For the text-containing cell, return its midpoint in (x, y) coordinate format. 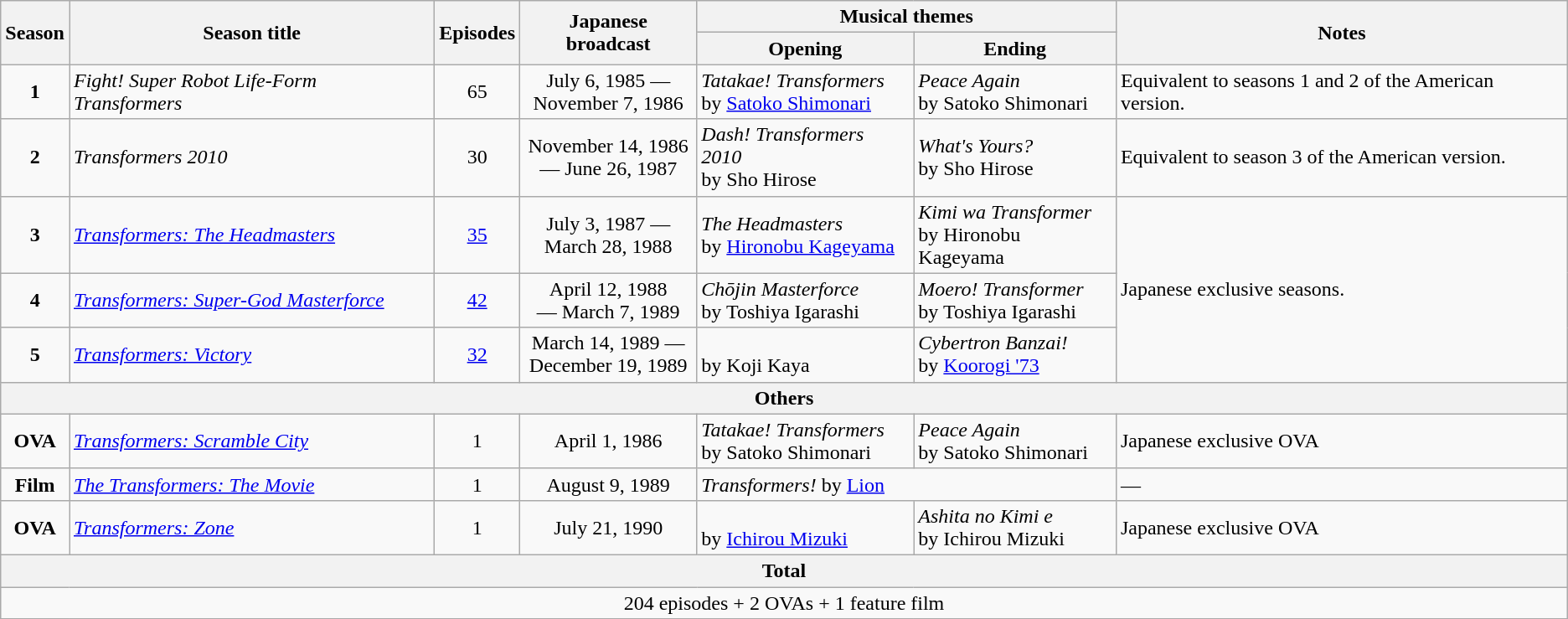
Film (35, 484)
What's Yours?by Sho Hirose (1015, 157)
by Koji Kaya (806, 355)
July 21, 1990 (608, 528)
Transformers: The Headmasters (251, 235)
July 3, 1987 —March 28, 1988 (608, 235)
204 episodes + 2 OVAs + 1 feature film (784, 602)
July 6, 1985 —November 7, 1986 (608, 92)
Others (784, 398)
November 14, 1986— June 26, 1987 (608, 157)
3 (35, 235)
Transformers: Super-God Masterforce (251, 300)
Ashita no Kimi eby Ichirou Mizuki (1015, 528)
Moero! Transformerby Toshiya Igarashi (1015, 300)
Fight! Super Robot Life-Form Transformers (251, 92)
Notes (1342, 33)
Musical themes (906, 17)
Transformers: Zone (251, 528)
The Headmastersby Hironobu Kageyama (806, 235)
Episodes (477, 33)
Ending (1015, 49)
Total (784, 570)
32 (477, 355)
Kimi wa Transformerby Hironobu Kageyama (1015, 235)
The Transformers: The Movie (251, 484)
Chōjin Masterforceby Toshiya Igarashi (806, 300)
April 1, 1986 (608, 441)
30 (477, 157)
4 (35, 300)
Equivalent to seasons 1 and 2 of the American version. (1342, 92)
Transformers: Scramble City (251, 441)
Transformers 2010 (251, 157)
April 12, 1988— March 7, 1989 (608, 300)
42 (477, 300)
Equivalent to season 3 of the American version. (1342, 157)
Transformers! by Lion (906, 484)
March 14, 1989 —December 19, 1989 (608, 355)
Opening (806, 49)
Season title (251, 33)
— (1342, 484)
Japanese broadcast (608, 33)
Dash! Transformers 2010by Sho Hirose (806, 157)
35 (477, 235)
Transformers: Victory (251, 355)
5 (35, 355)
Season (35, 33)
by Ichirou Mizuki (806, 528)
Cybertron Banzai!by Koorogi '73 (1015, 355)
Japanese exclusive seasons. (1342, 289)
2 (35, 157)
August 9, 1989 (608, 484)
65 (477, 92)
